Pinpoint the cell where the given text exists, returning its [x, y] midpoint coordinate. 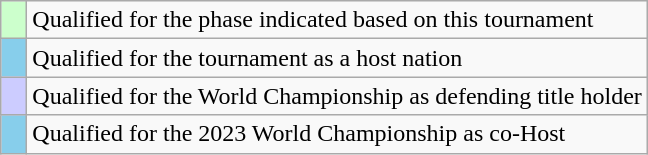
Qualified for the World Championship as defending title holder [338, 96]
Qualified for the phase indicated based on this tournament [338, 20]
Qualified for the 2023 World Championship as co-Host [338, 134]
Qualified for the tournament as a host nation [338, 58]
